Find where the given text appears and provide that cell's center as [X, Y] coordinate. 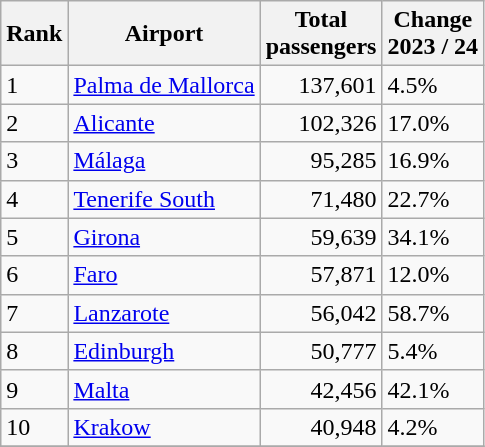
Airport [164, 34]
58.7% [433, 313]
12.0% [433, 275]
56,042 [321, 313]
3 [34, 161]
Change2023 / 24 [433, 34]
Edinburgh [164, 351]
42,456 [321, 389]
8 [34, 351]
34.1% [433, 237]
Palma de Mallorca [164, 85]
Alicante [164, 123]
22.7% [433, 199]
4.5% [433, 85]
Málaga [164, 161]
Lanzarote [164, 313]
95,285 [321, 161]
102,326 [321, 123]
57,871 [321, 275]
1 [34, 85]
16.9% [433, 161]
71,480 [321, 199]
Faro [164, 275]
Rank [34, 34]
Tenerife South [164, 199]
4.2% [433, 427]
17.0% [433, 123]
10 [34, 427]
Girona [164, 237]
Malta [164, 389]
6 [34, 275]
40,948 [321, 427]
2 [34, 123]
9 [34, 389]
Total passengers [321, 34]
137,601 [321, 85]
5.4% [433, 351]
5 [34, 237]
7 [34, 313]
59,639 [321, 237]
4 [34, 199]
Krakow [164, 427]
50,777 [321, 351]
42.1% [433, 389]
